Search for the cell housing the specified text and yield its [X, Y] center coordinate. 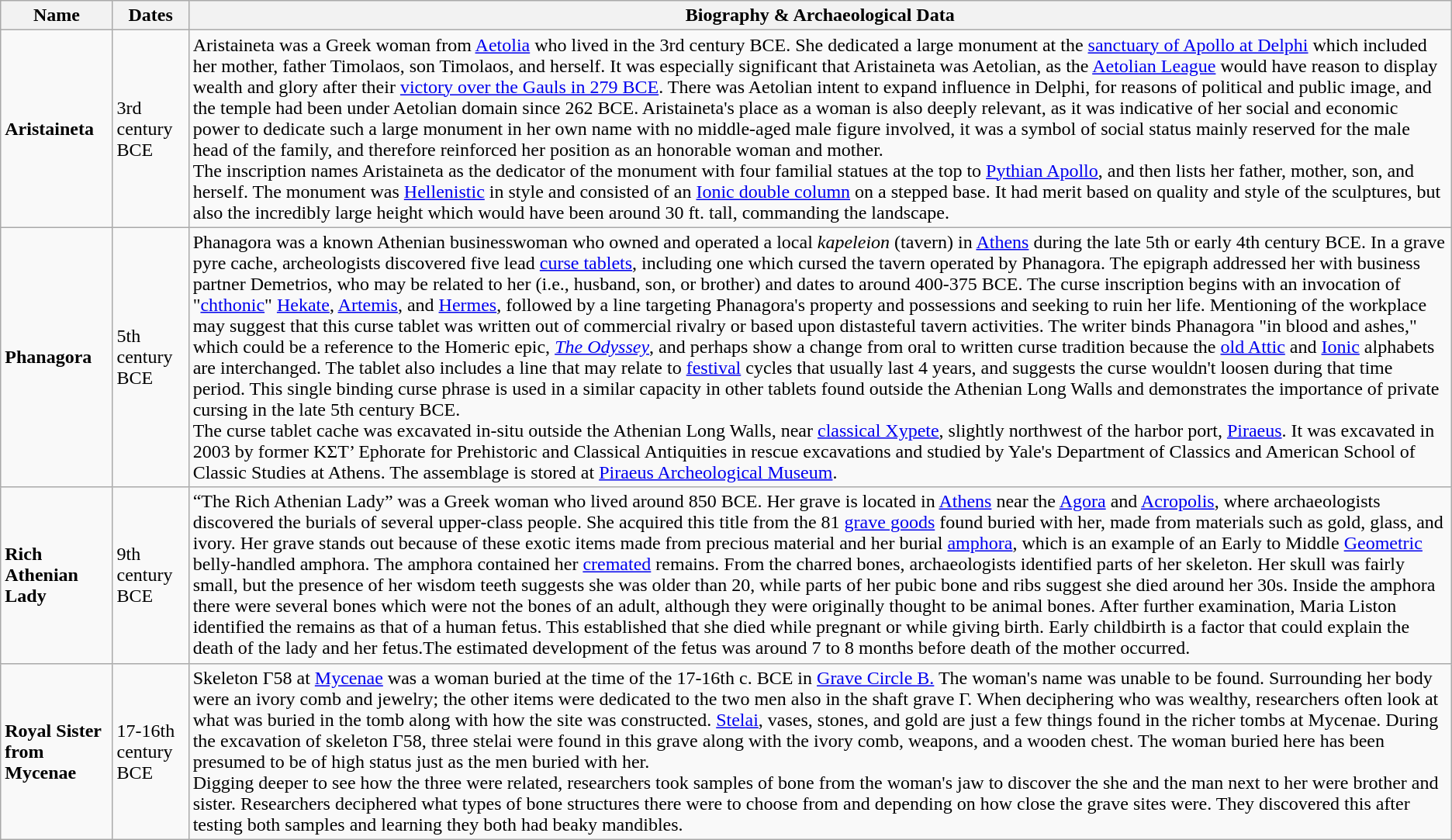
Phanagora [57, 357]
Dates [150, 16]
9th century BCE [150, 576]
5th century BCE [150, 357]
3rd century BCE [150, 129]
Name [57, 16]
Aristaineta [57, 129]
Royal Sister from Mycenae [57, 751]
17-16th century BCE [150, 751]
Biography & Archaeological Data [820, 16]
Rich Athenian Lady [57, 576]
